Pinpoint the cell where the given text exists, returning its (X, Y) midpoint coordinate. 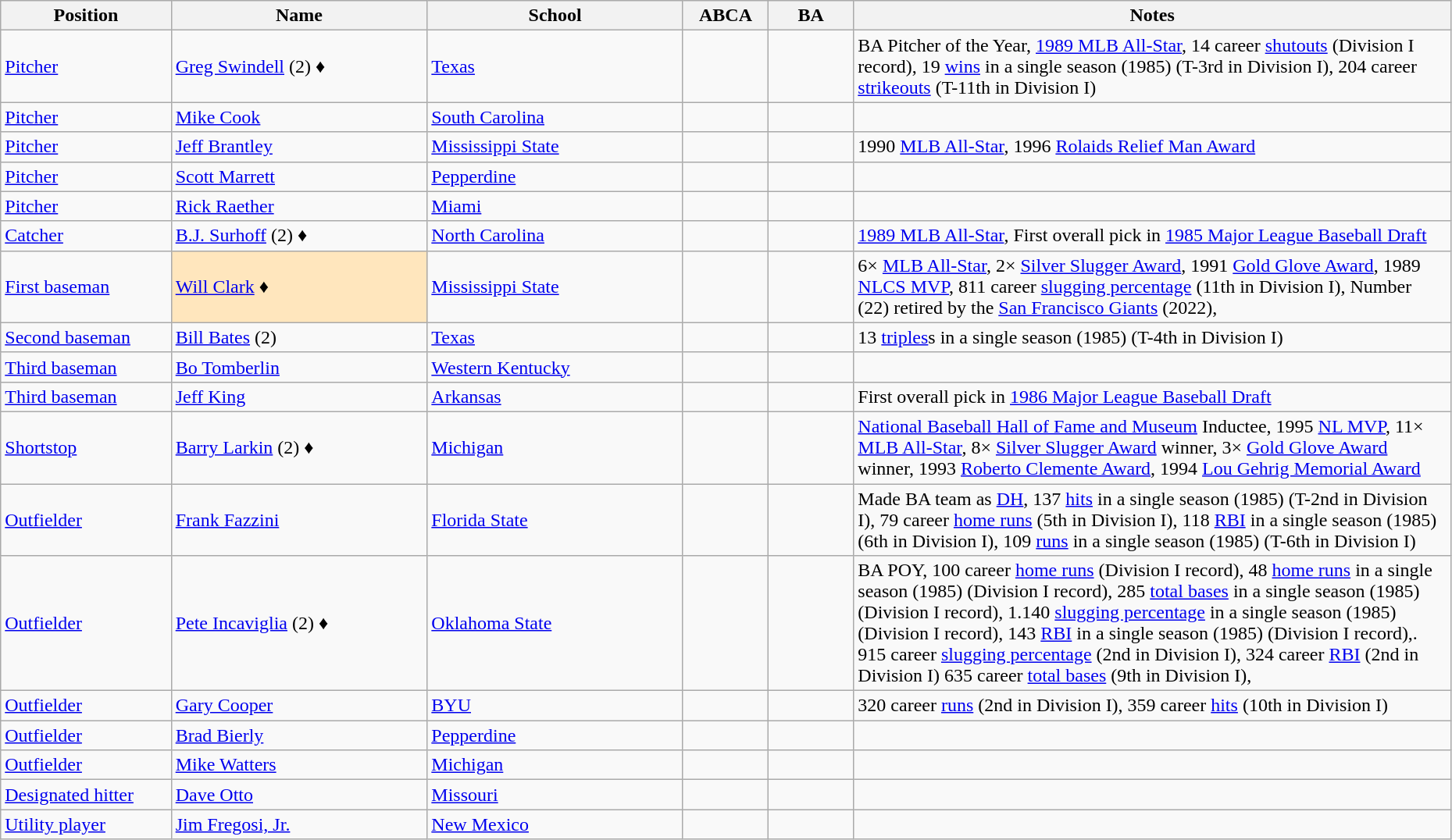
B.J. Surhoff (2) ♦ (299, 236)
Oklahoma State (555, 623)
BYU (555, 706)
Dave Otto (299, 795)
First overall pick in 1986 Major League Baseball Draft (1153, 397)
Miami (555, 206)
Florida State (555, 520)
Jeff Brantley (299, 147)
Western Kentucky (555, 367)
Designated hitter (86, 795)
Pete Incaviglia (2) ♦ (299, 623)
Missouri (555, 795)
Brad Bierly (299, 735)
Position (86, 16)
Shortstop (86, 447)
Second baseman (86, 337)
School (555, 16)
Notes (1153, 16)
1990 MLB All-Star, 1996 Rolaids Relief Man Award (1153, 147)
Jim Fregosi, Jr. (299, 824)
ABCA (725, 16)
Utility player (86, 824)
Name (299, 16)
Mike Watters (299, 765)
Rick Raether (299, 206)
Gary Cooper (299, 706)
Catcher (86, 236)
BA (811, 16)
Bill Bates (2) (299, 337)
Will Clark ♦ (299, 287)
Scott Marrett (299, 176)
South Carolina (555, 117)
New Mexico (555, 824)
Arkansas (555, 397)
Frank Fazzini (299, 520)
Bo Tomberlin (299, 367)
1989 MLB All-Star, First overall pick in 1985 Major League Baseball Draft (1153, 236)
Greg Swindell (2) ♦ (299, 66)
First baseman (86, 287)
North Carolina (555, 236)
Barry Larkin (2) ♦ (299, 447)
Jeff King (299, 397)
13 tripless in a single season (1985) (T-4th in Division I) (1153, 337)
320 career runs (2nd in Division I), 359 career hits (10th in Division I) (1153, 706)
Mike Cook (299, 117)
